Return the [x, y] coordinate for the center point of the cell that contains the specified text.  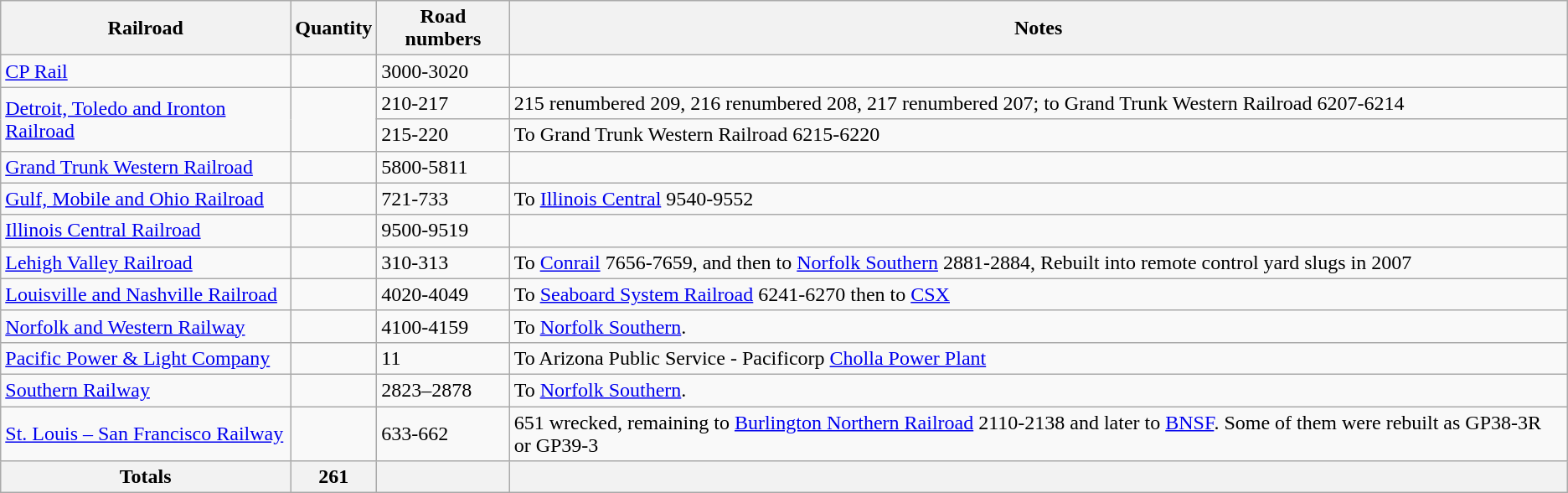
Totals [146, 477]
To Arizona Public Service - Pacificorp Cholla Power Plant [1039, 358]
633-662 [443, 433]
215-220 [443, 135]
721-733 [443, 199]
310-313 [443, 262]
5800-5811 [443, 167]
215 renumbered 209, 216 renumbered 208, 217 renumbered 207; to Grand Trunk Western Railroad 6207-6214 [1039, 103]
To Conrail 7656-7659, and then to Norfolk Southern 2881-2884, Rebuilt into remote control yard slugs in 2007 [1039, 262]
9500-9519 [443, 231]
To Grand Trunk Western Railroad 6215-6220 [1039, 135]
Quantity [333, 29]
Notes [1039, 29]
Louisville and Nashville Railroad [146, 294]
Pacific Power & Light Company [146, 358]
4100-4159 [443, 326]
3000-3020 [443, 71]
261 [333, 477]
Norfolk and Western Railway [146, 326]
Southern Railway [146, 390]
To Illinois Central 9540-9552 [1039, 199]
4020-4049 [443, 294]
651 wrecked, remaining to Burlington Northern Railroad 2110-2138 and later to BNSF. Some of them were rebuilt as GP38-3R or GP39-3 [1039, 433]
Detroit, Toledo and Ironton Railroad [146, 119]
Railroad [146, 29]
Illinois Central Railroad [146, 231]
2823–2878 [443, 390]
Road numbers [443, 29]
210-217 [443, 103]
To Seaboard System Railroad 6241-6270 then to CSX [1039, 294]
St. Louis – San Francisco Railway [146, 433]
11 [443, 358]
Lehigh Valley Railroad [146, 262]
Grand Trunk Western Railroad [146, 167]
Gulf, Mobile and Ohio Railroad [146, 199]
CP Rail [146, 71]
